Determine the [x, y] coordinate at the center of the cell enclosing the given text.  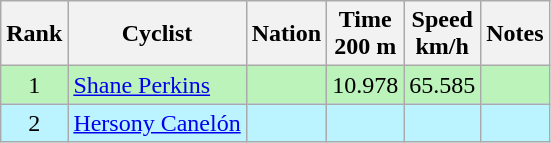
Hersony Canelón [157, 123]
10.978 [366, 85]
65.585 [442, 85]
Nation [286, 34]
Shane Perkins [157, 85]
1 [34, 85]
Rank [34, 34]
Speedkm/h [442, 34]
2 [34, 123]
Notes [515, 34]
Cyclist [157, 34]
Time200 m [366, 34]
